Locate the cell with the specified text and output its [X, Y] center coordinate. 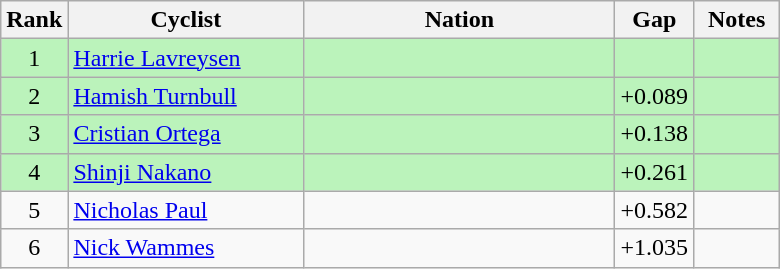
Cristian Ortega [186, 134]
2 [34, 96]
+1.035 [654, 248]
Nicholas Paul [186, 210]
Harrie Lavreysen [186, 58]
3 [34, 134]
+0.261 [654, 172]
Gap [654, 20]
Rank [34, 20]
Nation [460, 20]
4 [34, 172]
1 [34, 58]
Shinji Nakano [186, 172]
+0.138 [654, 134]
+0.089 [654, 96]
+0.582 [654, 210]
5 [34, 210]
Nick Wammes [186, 248]
Hamish Turnbull [186, 96]
6 [34, 248]
Cyclist [186, 20]
Notes [737, 20]
